Capture the cell that displays the provided text and extract its (X, Y) central coordinate. 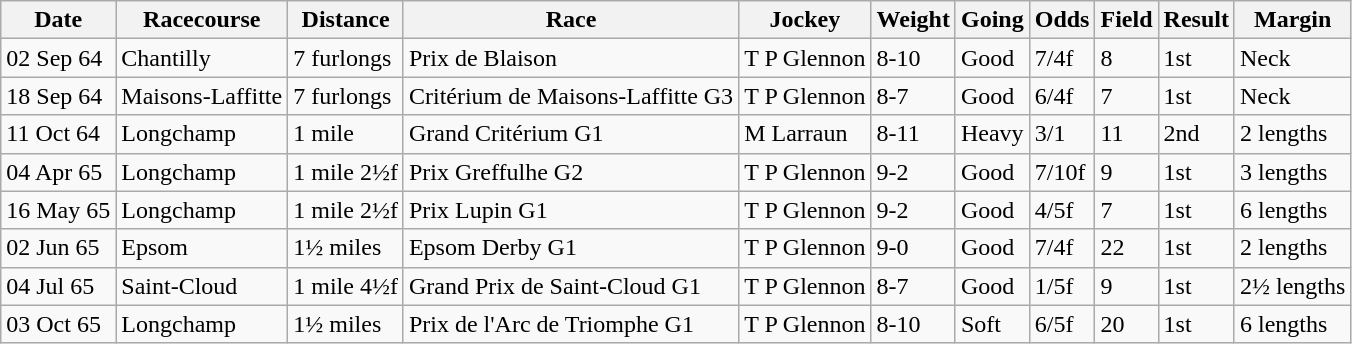
Grand Prix de Saint-Cloud G1 (570, 286)
Critérium de Maisons-Laffitte G3 (570, 96)
2nd (1196, 134)
04 Jul 65 (58, 286)
20 (1126, 324)
1 mile (346, 134)
3 lengths (1292, 172)
03 Oct 65 (58, 324)
Grand Critérium G1 (570, 134)
16 May 65 (58, 210)
Maisons-Laffitte (202, 96)
Odds (1062, 20)
1 mile 4½f (346, 286)
3/1 (1062, 134)
1/5f (1062, 286)
22 (1126, 248)
02 Sep 64 (58, 58)
02 Jun 65 (58, 248)
M Larraun (805, 134)
9-0 (913, 248)
11 Oct 64 (58, 134)
Distance (346, 20)
Prix Lupin G1 (570, 210)
Epsom Derby G1 (570, 248)
7/10f (1062, 172)
Racecourse (202, 20)
Prix Greffulhe G2 (570, 172)
Prix de Blaison (570, 58)
18 Sep 64 (58, 96)
Weight (913, 20)
8 (1126, 58)
Prix de l'Arc de Triomphe G1 (570, 324)
6/4f (1062, 96)
Chantilly (202, 58)
Going (992, 20)
Result (1196, 20)
11 (1126, 134)
4/5f (1062, 210)
Saint-Cloud (202, 286)
Epsom (202, 248)
Jockey (805, 20)
04 Apr 65 (58, 172)
Field (1126, 20)
Soft (992, 324)
2½ lengths (1292, 286)
Date (58, 20)
Heavy (992, 134)
Race (570, 20)
8-11 (913, 134)
Margin (1292, 20)
6/5f (1062, 324)
